Determine the [X, Y] coordinate at the center of the cell enclosing the given text.  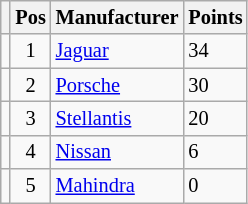
Manufacturer [118, 17]
0 [215, 186]
3 [30, 118]
4 [30, 152]
Pos [30, 17]
20 [215, 118]
Mahindra [118, 186]
30 [215, 85]
6 [215, 152]
Nissan [118, 152]
2 [30, 85]
5 [30, 186]
1 [30, 51]
Porsche [118, 85]
34 [215, 51]
Jaguar [118, 51]
Stellantis [118, 118]
Points [215, 17]
